Return [X, Y] of the center of cell containing provided text 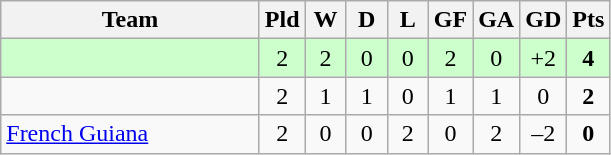
L [408, 20]
Team [130, 20]
French Guiana [130, 134]
GA [496, 20]
+2 [544, 58]
4 [588, 58]
GF [450, 20]
D [366, 20]
Pld [282, 20]
W [326, 20]
–2 [544, 134]
Pts [588, 20]
GD [544, 20]
